Provide the (x, y) coordinate of the cell's center where the given text is located.  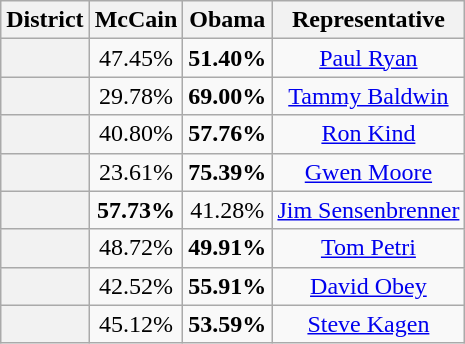
75.39% (228, 172)
42.52% (136, 286)
Jim Sensenbrenner (368, 210)
53.59% (228, 324)
41.28% (228, 210)
Paul Ryan (368, 58)
Representative (368, 20)
23.61% (136, 172)
Tom Petri (368, 248)
51.40% (228, 58)
40.80% (136, 134)
48.72% (136, 248)
55.91% (228, 286)
Steve Kagen (368, 324)
47.45% (136, 58)
57.73% (136, 210)
57.76% (228, 134)
David Obey (368, 286)
45.12% (136, 324)
Tammy Baldwin (368, 96)
Obama (228, 20)
District (45, 20)
69.00% (228, 96)
Ron Kind (368, 134)
49.91% (228, 248)
Gwen Moore (368, 172)
McCain (136, 20)
29.78% (136, 96)
